Find where the given text appears and provide that cell's center as [x, y] coordinate. 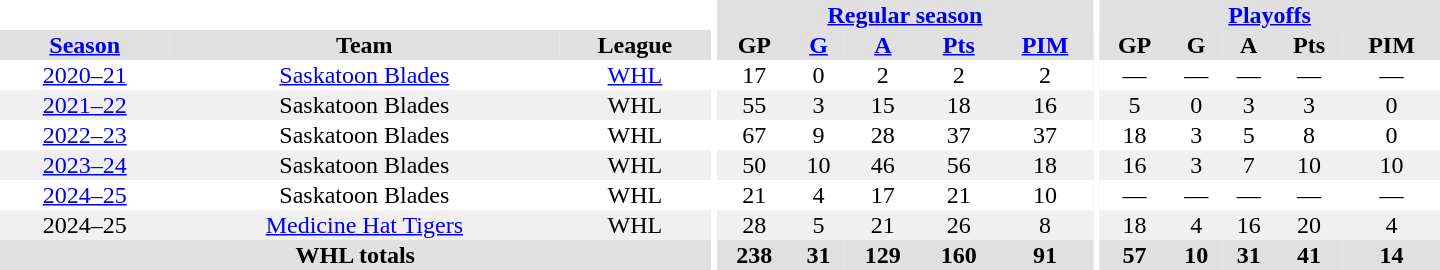
160 [959, 255]
2020–21 [84, 75]
67 [754, 135]
238 [754, 255]
41 [1309, 255]
50 [754, 165]
129 [883, 255]
Playoffs [1270, 15]
57 [1134, 255]
20 [1309, 225]
Season [84, 45]
Medicine Hat Tigers [364, 225]
55 [754, 105]
Team [364, 45]
9 [818, 135]
14 [1392, 255]
2021–22 [84, 105]
7 [1248, 165]
Regular season [904, 15]
91 [1046, 255]
2022–23 [84, 135]
26 [959, 225]
League [634, 45]
56 [959, 165]
WHL totals [356, 255]
2023–24 [84, 165]
46 [883, 165]
15 [883, 105]
